Provide the [x, y] coordinate of the cell's center where the given text is located.  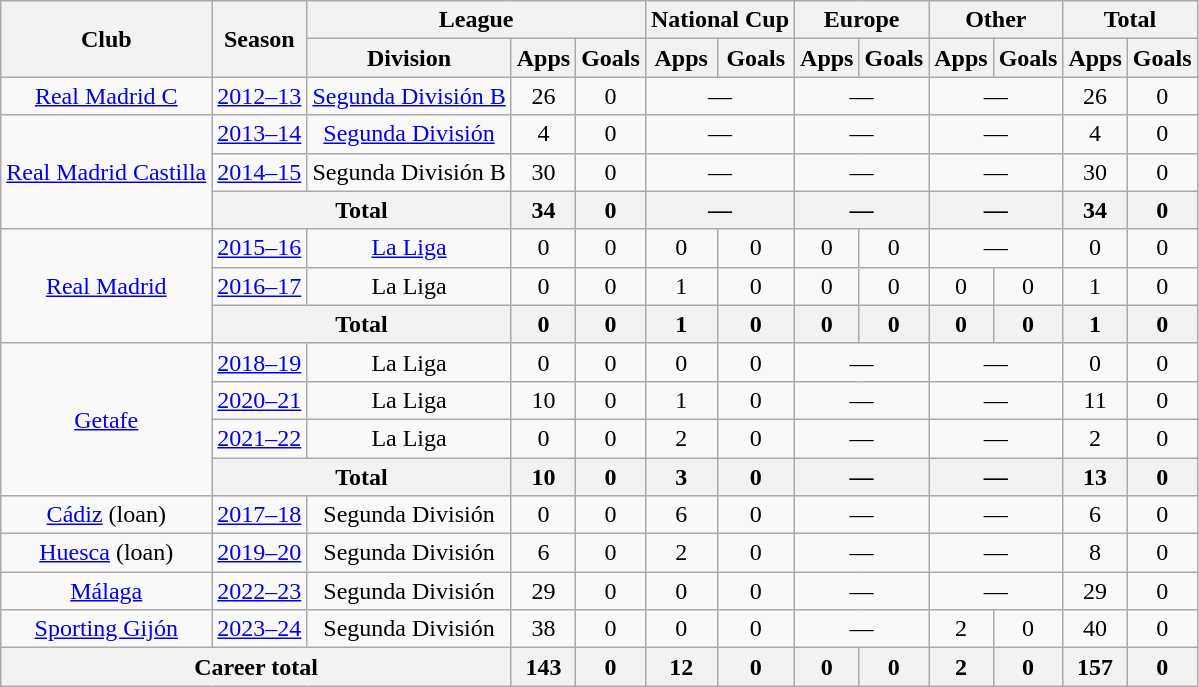
2019–20 [260, 553]
Europe [862, 20]
3 [681, 477]
2013–14 [260, 134]
157 [1095, 667]
Getafe [106, 419]
2016–17 [260, 286]
Other [996, 20]
2014–15 [260, 172]
13 [1095, 477]
8 [1095, 553]
2020–21 [260, 400]
40 [1095, 629]
National Cup [720, 20]
Division [409, 58]
2022–23 [260, 591]
Cádiz (loan) [106, 515]
Málaga [106, 591]
38 [543, 629]
2018–19 [260, 362]
2015–16 [260, 248]
Real Madrid [106, 286]
Club [106, 39]
2021–22 [260, 438]
Real Madrid Castilla [106, 172]
2023–24 [260, 629]
Sporting Gijón [106, 629]
143 [543, 667]
Real Madrid C [106, 96]
11 [1095, 400]
12 [681, 667]
League [476, 20]
2017–18 [260, 515]
2012–13 [260, 96]
Huesca (loan) [106, 553]
Season [260, 39]
Career total [256, 667]
